Provide the (x, y) coordinate of the cell's center where the given text is located.  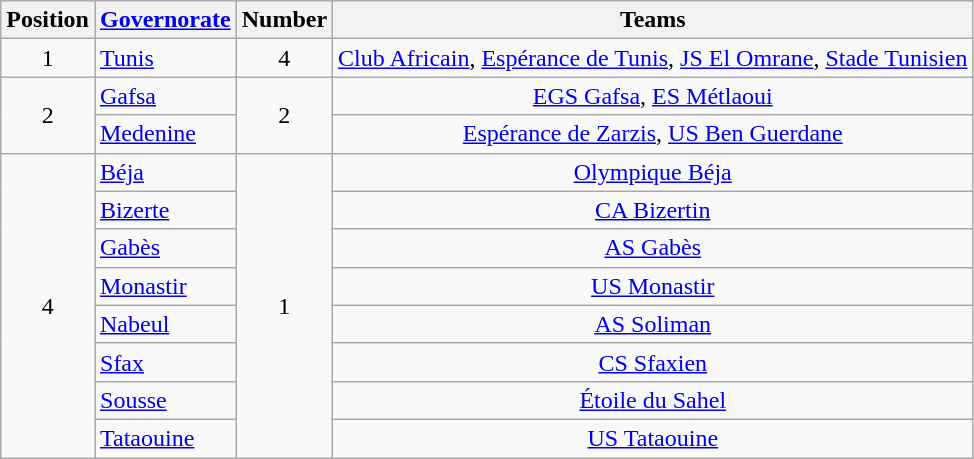
US Tataouine (653, 438)
Teams (653, 20)
AS Gabès (653, 248)
Club Africain, Espérance de Tunis, JS El Omrane, Stade Tunisien (653, 58)
Espérance de Zarzis, US Ben Guerdane (653, 134)
Governorate (165, 20)
Nabeul (165, 324)
AS Soliman (653, 324)
Monastir (165, 286)
Bizerte (165, 210)
Tunis (165, 58)
CS Sfaxien (653, 362)
EGS Gafsa, ES Métlaoui (653, 96)
Position (48, 20)
Béja (165, 172)
Gabès (165, 248)
Sfax (165, 362)
Olympique Béja (653, 172)
Sousse (165, 400)
Medenine (165, 134)
CA Bizertin (653, 210)
Tataouine (165, 438)
Number (284, 20)
US Monastir (653, 286)
Gafsa (165, 96)
Étoile du Sahel (653, 400)
